Search for the cell housing the specified text and yield its (X, Y) center coordinate. 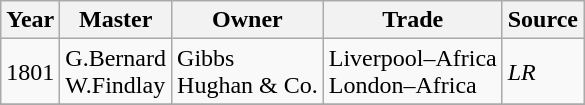
Trade (412, 20)
Source (542, 20)
Master (116, 20)
Liverpool–AfricaLondon–Africa (412, 72)
GibbsHughan & Co. (248, 72)
G.BernardW.Findlay (116, 72)
Owner (248, 20)
1801 (30, 72)
LR (542, 72)
Year (30, 20)
